Identify which cell holds the provided text, then report its [x, y] central coordinate. 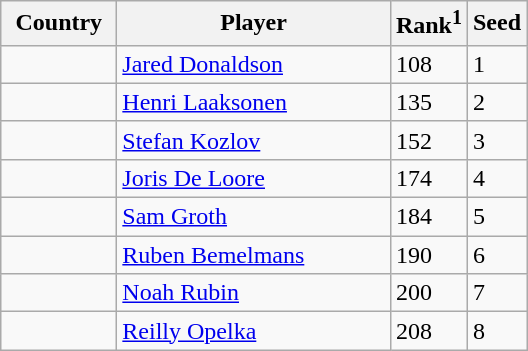
8 [496, 331]
Player [254, 24]
5 [496, 217]
Rank1 [428, 24]
Reilly Opelka [254, 331]
Country [59, 24]
Ruben Bemelmans [254, 255]
Sam Groth [254, 217]
Stefan Kozlov [254, 140]
200 [428, 293]
Jared Donaldson [254, 64]
Joris De Loore [254, 178]
108 [428, 64]
Noah Rubin [254, 293]
184 [428, 217]
2 [496, 102]
7 [496, 293]
174 [428, 178]
1 [496, 64]
135 [428, 102]
4 [496, 178]
3 [496, 140]
152 [428, 140]
Henri Laaksonen [254, 102]
208 [428, 331]
Seed [496, 24]
190 [428, 255]
6 [496, 255]
